Pinpoint the cell where the given text exists, returning its [X, Y] midpoint coordinate. 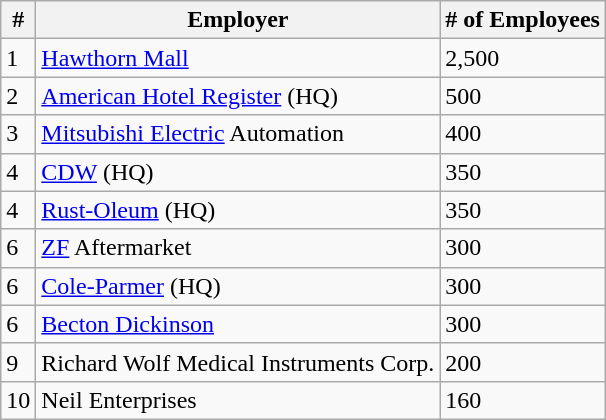
Mitsubishi Electric Automation [238, 134]
CDW (HQ) [238, 172]
Cole-Parmer (HQ) [238, 286]
Rust-Oleum (HQ) [238, 210]
American Hotel Register (HQ) [238, 96]
# [18, 20]
Employer [238, 20]
ZF Aftermarket [238, 248]
# of Employees [523, 20]
400 [523, 134]
Hawthorn Mall [238, 58]
Becton Dickinson [238, 324]
Neil Enterprises [238, 400]
Richard Wolf Medical Instruments Corp. [238, 362]
9 [18, 362]
160 [523, 400]
2 [18, 96]
3 [18, 134]
500 [523, 96]
2,500 [523, 58]
200 [523, 362]
10 [18, 400]
1 [18, 58]
